Detect which cell encompasses the target text, then output its (x, y) center coordinate. 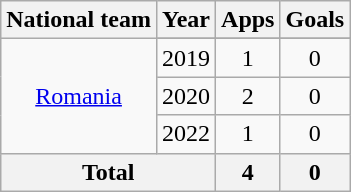
2020 (186, 96)
2019 (186, 58)
Total (108, 172)
National team (79, 20)
2 (248, 96)
Apps (248, 20)
4 (248, 172)
2022 (186, 134)
Goals (315, 20)
Year (186, 20)
Romania (79, 96)
